Search for the cell housing the specified text and yield its [x, y] center coordinate. 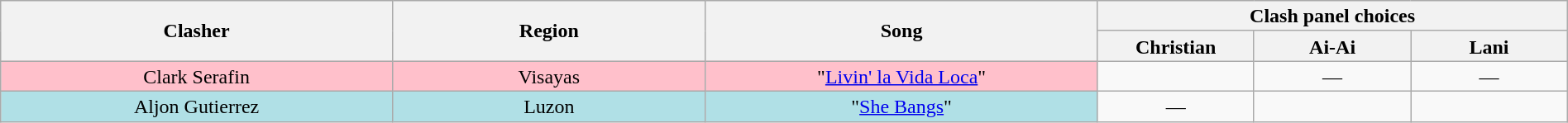
"She Bangs" [901, 106]
Luzon [549, 106]
Song [901, 31]
Region [549, 31]
Aljon Gutierrez [197, 106]
Lani [1489, 46]
"Livin' la Vida Loca" [901, 76]
Clark Serafin [197, 76]
Visayas [549, 76]
Ai-Ai [1331, 46]
Clasher [197, 31]
Clash panel choices [1332, 17]
Christian [1176, 46]
